Return [x, y] of the center of cell containing provided text 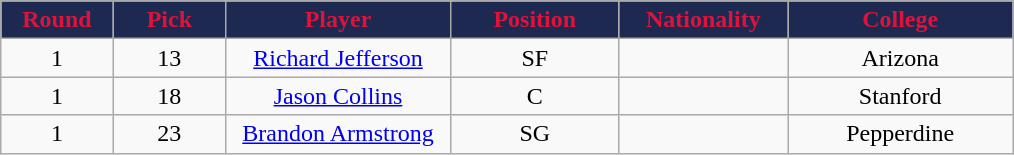
Stanford [900, 96]
SF [534, 58]
College [900, 20]
C [534, 96]
Player [338, 20]
23 [169, 134]
Round [57, 20]
Richard Jefferson [338, 58]
Brandon Armstrong [338, 134]
Jason Collins [338, 96]
SG [534, 134]
13 [169, 58]
Nationality [704, 20]
Arizona [900, 58]
18 [169, 96]
Pick [169, 20]
Pepperdine [900, 134]
Position [534, 20]
